Find where the given text appears and provide that cell's center as [x, y] coordinate. 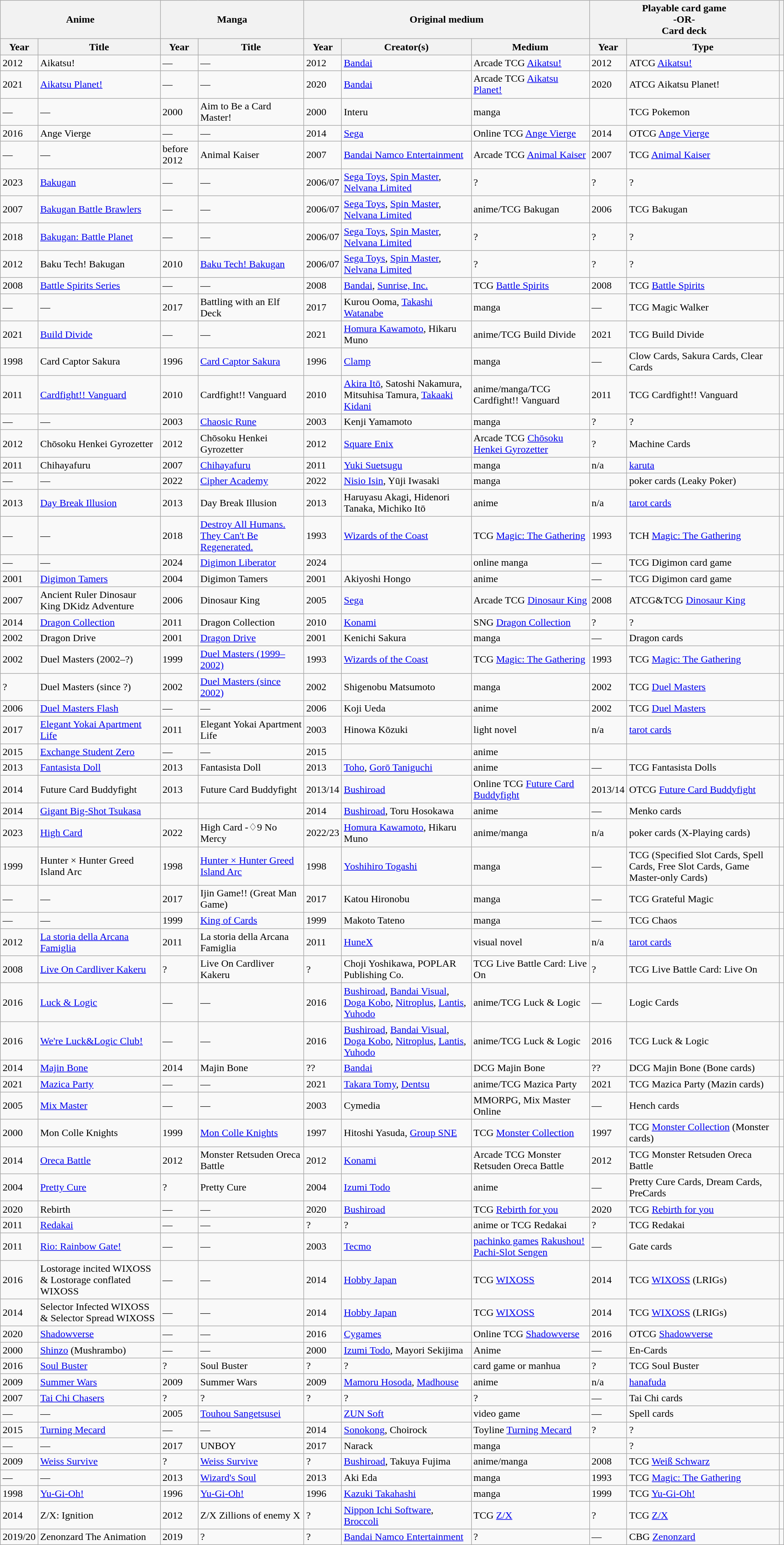
Monster Retsuden Oreca Battle [251, 1160]
Nippon Ichi Software, Broccoli [407, 1515]
UNBOY [251, 1446]
Machine Cards [703, 443]
Menko cards [703, 811]
Tai Chi Chasers [99, 1398]
anime or TCG Redakai [530, 1225]
Battle Spirits Series [99, 285]
Tecmo [407, 1246]
Interu [407, 111]
Duel Masters (2002–?) [99, 660]
Zenonzard The Animation [99, 1537]
Aikatsu Planet! [99, 85]
ATCG Aikatsu Planet! [703, 85]
Z/X Zillions of enemy X [251, 1515]
TCG Grateful Magic [703, 899]
TCG Magic Walker [703, 307]
2019 [179, 1537]
CBG Zenonzard [703, 1537]
anime/TCG Bakugan [530, 210]
Rio: Rainbow Gate! [99, 1246]
MMORPG, Mix Master Online [530, 1105]
Aki Eda [407, 1478]
Yoshihiro Togashi [407, 866]
Dragon cards [703, 638]
HuneX [407, 942]
Clow Cards, Sakura Cards, Clear Cards [703, 362]
poker cards (X-Playing cards) [703, 833]
Creator(s) [407, 47]
Hinowa Kōzuki [407, 730]
hanafuda [703, 1382]
Duel Masters Flash [99, 709]
TCG Yu-Gi-Oh! [703, 1493]
Redakai [99, 1225]
2019/20 [19, 1537]
before 2012 [179, 155]
TCG (Specified Slot Cards, Spell Cards, Free Slot Cards, Game Master-only Cards) [703, 866]
TCG Luck & Logic [703, 1041]
Koji Ueda [407, 709]
Duel Masters (since 2002) [251, 686]
Sonokong, Choirock [407, 1430]
Square Enix [407, 443]
Kurou Ooma, Takashi Watanabe [407, 307]
Turning Mecard [99, 1430]
Build Divide [99, 334]
Bushiroad, Takuya Fujima [407, 1462]
TCG Animal Kaiser [703, 155]
Cymedia [407, 1105]
TCG Build Divide [703, 334]
DCG Majin Bone [530, 1068]
Arcade TCG Monster Retsuden Oreca Battle [530, 1160]
Battling with an Elf Deck [251, 307]
Bushiroad, Toru Hosokawa [407, 811]
TCG Chaos [703, 921]
Kenichi Sakura [407, 638]
Wizard's Soul [251, 1478]
Tai Chi cards [703, 1398]
Makoto Tateno [407, 921]
TCG Mazica Party (Mazin cards) [703, 1084]
anime/manga/TCG Cardfight!! Vanguard [530, 395]
Bakugan: Battle Planet [99, 236]
Selector Infected WIXOSS & Selector Spread WIXOSS [99, 1312]
Ange Vierge [99, 133]
pachinko games Rakushou! Pachi-Slot Sengen [530, 1246]
2022/23 [323, 833]
Aikatsu! [99, 63]
Oreca Battle [99, 1160]
karuta [703, 465]
Z/X: Ignition [99, 1515]
Mix Master [99, 1105]
TCG Monster Retsuden Oreca Battle [703, 1160]
Shinzo (Mushrambo) [99, 1350]
Arcade TCG Aikatsu! [530, 63]
Dinosaur King [251, 600]
Ancient Ruler Dinosaur King DKidz Adventure [99, 600]
OTCG Shadowverse [703, 1334]
Hitoshi Yasuda, Group SNE [407, 1133]
ATCG&TCG Dinosaur King [703, 600]
Arcade TCG Chōsoku Henkei Gyrozetter [530, 443]
online manga [530, 563]
Online TCG Shadowverse [530, 1334]
Takara Tomy, Dentsu [407, 1084]
Logic Cards [703, 1002]
TCG Bakugan [703, 210]
TCG Fantasista Dolls [703, 768]
Arcade TCG Dinosaur King [530, 600]
High Card [99, 833]
En-Cards [703, 1350]
Toyline Turning Mecard [530, 1430]
Izumi Todo [407, 1188]
Bandai, Sunrise, Inc. [407, 285]
Toho, Gorō Taniguchi [407, 768]
Narack [407, 1446]
Rebirth [99, 1209]
Haruyasu Akagi, Hidenori Tanaka, Michiko Itō [407, 503]
TCG Cardfight!! Vanguard [703, 395]
ATCG Aikatsu! [703, 63]
Kazuki Takahashi [407, 1493]
Type [703, 47]
anime/TCG Build Divide [530, 334]
Pretty Cure Cards, Dream Cards, PreCards [703, 1188]
OTCG Ange Vierge [703, 133]
Arcade TCG Animal Kaiser [530, 155]
light novel [530, 730]
Duel Masters (since ?) [99, 686]
Katou Hironobu [407, 899]
Cygames [407, 1334]
Kenji Yamamoto [407, 422]
Gigant Big-Shot Tsukasa [99, 811]
Shadowverse [99, 1334]
Manga [232, 20]
Nisio Isin, Yūji Iwasaki [407, 481]
poker cards (Leaky Poker) [703, 481]
Mazica Party [99, 1084]
TCG Soul Buster [703, 1366]
Digimon Liberator [251, 563]
Aim to Be a Card Master! [251, 111]
ZUN Soft [407, 1414]
Ijin Game!! (Great Man Game) [251, 899]
Hench cards [703, 1105]
Bakugan Battle Brawlers [99, 210]
Gate cards [703, 1246]
TCG Monster Collection (Monster cards) [703, 1133]
TCG Pokemon [703, 111]
Izumi Todo, Mayori Sekijima [407, 1350]
Mamoru Hosoda, Madhouse [407, 1382]
Playable card game-OR-Card deck [684, 20]
Cipher Academy [251, 481]
visual novel [530, 942]
Exchange Student Zero [99, 752]
Clamp [407, 362]
DCG Majin Bone (Bone cards) [703, 1068]
Touhou Sangetsusei [251, 1414]
Online TCG Ange Vierge [530, 133]
SNG Dragon Collection [530, 622]
Chaosic Rune [251, 422]
TCG Redakai [703, 1225]
Akiyoshi Hongo [407, 579]
High Card -♢9 No Mercy [251, 833]
TCG Weiß Schwarz [703, 1462]
Shigenobu Matsumoto [407, 686]
TCG Monster Collection [530, 1133]
TCH Magic: The Gathering [703, 536]
anime/TCG Mazica Party [530, 1084]
Original medium [446, 20]
Animal Kaiser [251, 155]
Destroy All Humans. They Can't Be Regenerated. [251, 536]
video game [530, 1414]
Arcade TCG Aikatsu Planet! [530, 85]
OTCG Future Card Buddyfight [703, 789]
Choji Yoshikawa, POPLAR Publishing Co. [407, 970]
Duel Masters (1999–2002) [251, 660]
Online TCG Future Card Buddyfight [530, 789]
Lostorage incited WIXOSS & Lostorage conflated WIXOSS [99, 1280]
Spell cards [703, 1414]
Luck & Logic [99, 1002]
card game or manhua [530, 1366]
King of Cards [251, 921]
Bakugan [99, 182]
Medium [530, 47]
Yuki Suetsugu [407, 465]
We're Luck&Logic Club! [99, 1041]
Akira Itō, Satoshi Nakamura, Mitsuhisa Tamura, Takaaki Kidani [407, 395]
